Return the [x, y] coordinate for the center point of the cell that contains the specified text.  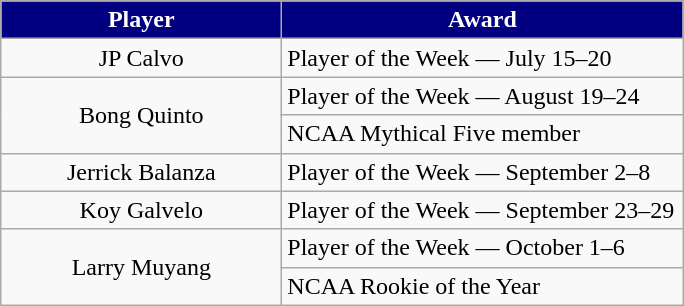
Award [482, 20]
Player of the Week — September 2–8 [482, 172]
Larry Muyang [142, 267]
Player of the Week — October 1–6 [482, 248]
Player [142, 20]
Bong Quinto [142, 115]
Player of the Week — September 23–29 [482, 210]
NCAA Rookie of the Year [482, 286]
JP Calvo [142, 58]
Player of the Week — August 19–24 [482, 96]
Koy Galvelo [142, 210]
Jerrick Balanza [142, 172]
Player of the Week — July 15–20 [482, 58]
NCAA Mythical Five member [482, 134]
